Return the [x, y] coordinate for the center point of the cell that contains the specified text.  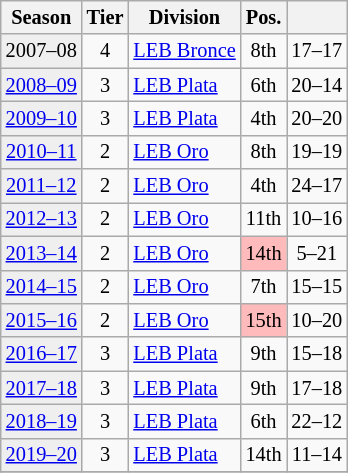
11–14 [316, 455]
15–18 [316, 354]
20–14 [316, 85]
2007–08 [42, 51]
15th [264, 320]
Season [42, 17]
2009–10 [42, 118]
2012–13 [42, 219]
19–19 [316, 152]
15–15 [316, 287]
Pos. [264, 17]
2019–20 [42, 455]
2018–19 [42, 421]
2013–14 [42, 253]
17–17 [316, 51]
20–20 [316, 118]
2011–12 [42, 186]
24–17 [316, 186]
7th [264, 287]
17–18 [316, 388]
10–20 [316, 320]
22–12 [316, 421]
2008–09 [42, 85]
Tier [106, 17]
2014–15 [42, 287]
5–21 [316, 253]
Division [184, 17]
2017–18 [42, 388]
LEB Bronce [184, 51]
10–16 [316, 219]
4 [106, 51]
2010–11 [42, 152]
2015–16 [42, 320]
11th [264, 219]
2016–17 [42, 354]
